Output the (X, Y) coordinate of the center of the cell containing the given text.  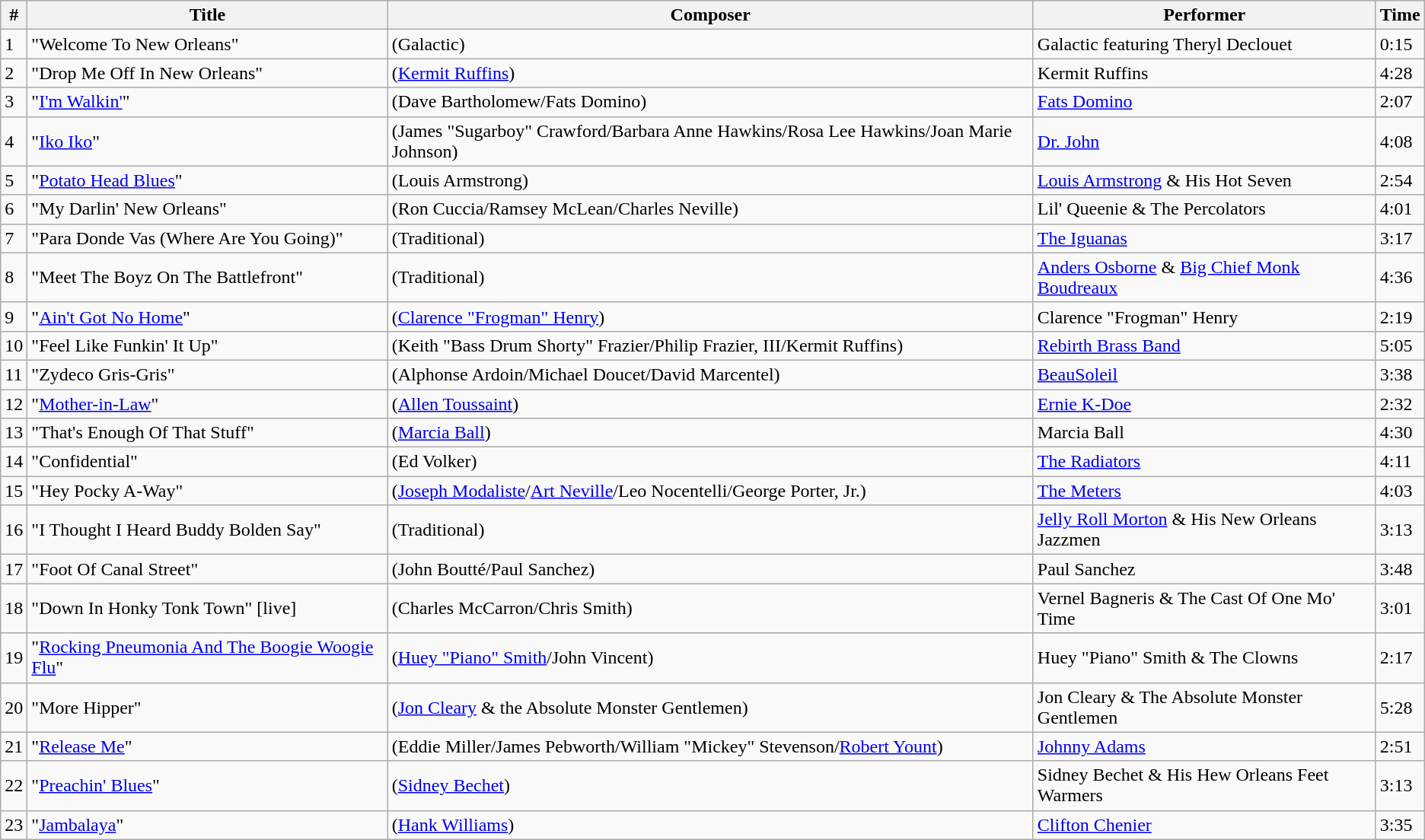
(Kermit Ruffins) (710, 73)
23 (14, 825)
Fats Domino (1204, 102)
4:30 (1400, 433)
Marcia Ball (1204, 433)
3:35 (1400, 825)
Performer (1204, 15)
5:28 (1400, 708)
Louis Armstrong & His Hot Seven (1204, 180)
The Iguanas (1204, 238)
4:11 (1400, 462)
(John Boutté/Paul Sanchez) (710, 569)
"Welcome To New Orleans" (207, 44)
12 (14, 404)
(Joseph Modaliste/Art Neville/Leo Nocentelli/George Porter, Jr.) (710, 491)
(Galactic) (710, 44)
6 (14, 209)
(Jon Cleary & the Absolute Monster Gentlemen) (710, 708)
"Feel Like Funkin' It Up" (207, 345)
"That's Enough Of That Stuff" (207, 433)
Vernel Bagneris & The Cast Of One Mo' Time (1204, 609)
21 (14, 746)
5:05 (1400, 345)
2:54 (1400, 180)
Jon Cleary & The Absolute Monster Gentlemen (1204, 708)
(Marcia Ball) (710, 433)
19 (14, 657)
Title (207, 15)
"Release Me" (207, 746)
8 (14, 277)
"Iko Iko" (207, 142)
14 (14, 462)
15 (14, 491)
"Hey Pocky A-Way" (207, 491)
The Meters (1204, 491)
Composer (710, 15)
(Hank Williams) (710, 825)
16 (14, 530)
(Sidney Bechet) (710, 785)
4:08 (1400, 142)
Anders Osborne & Big Chief Monk Boudreaux (1204, 277)
20 (14, 708)
3:38 (1400, 374)
5 (14, 180)
(James "Sugarboy" Crawford/Barbara Anne Hawkins/Rosa Lee Hawkins/Joan Marie Johnson) (710, 142)
"Zydeco Gris-Gris" (207, 374)
13 (14, 433)
"Down In Honky Tonk Town" [live] (207, 609)
Johnny Adams (1204, 746)
4:01 (1400, 209)
"Potato Head Blues" (207, 180)
(Ron Cuccia/Ramsey McLean/Charles Neville) (710, 209)
Clarence "Frogman" Henry (1204, 317)
Clifton Chenier (1204, 825)
(Keith "Bass Drum Shorty" Frazier/Philip Frazier, III/Kermit Ruffins) (710, 345)
(Allen Toussaint) (710, 404)
"My Darlin' New Orleans" (207, 209)
7 (14, 238)
(Alphonse Ardoin/Michael Doucet/David Marcentel) (710, 374)
2 (14, 73)
2:19 (1400, 317)
"Para Donde Vas (Where Are You Going)" (207, 238)
Galactic featuring Theryl Declouet (1204, 44)
"I Thought I Heard Buddy Bolden Say" (207, 530)
"Ain't Got No Home" (207, 317)
3 (14, 102)
2:07 (1400, 102)
"Mother-in-Law" (207, 404)
"Meet The Boyz On The Battlefront" (207, 277)
"Rocking Pneumonia And The Boogie Woogie Flu" (207, 657)
(Clarence "Frogman" Henry) (710, 317)
4:28 (1400, 73)
Huey "Piano" Smith & The Clowns (1204, 657)
(Huey "Piano" Smith/John Vincent) (710, 657)
Jelly Roll Morton & His New Orleans Jazzmen (1204, 530)
(Charles McCarron/Chris Smith) (710, 609)
(Louis Armstrong) (710, 180)
The Radiators (1204, 462)
Time (1400, 15)
Sidney Bechet & His Hew Orleans Feet Warmers (1204, 785)
2:17 (1400, 657)
(Ed Volker) (710, 462)
4:03 (1400, 491)
(Eddie Miller/James Pebworth/William "Mickey" Stevenson/Robert Yount) (710, 746)
Ernie K-Doe (1204, 404)
BeauSoleil (1204, 374)
"Drop Me Off In New Orleans" (207, 73)
Paul Sanchez (1204, 569)
1 (14, 44)
11 (14, 374)
Kermit Ruffins (1204, 73)
18 (14, 609)
"Jambalaya" (207, 825)
3:48 (1400, 569)
Dr. John (1204, 142)
4 (14, 142)
17 (14, 569)
22 (14, 785)
"I'm Walkin'" (207, 102)
Lil' Queenie & The Percolators (1204, 209)
4:36 (1400, 277)
Rebirth Brass Band (1204, 345)
"Confidential" (207, 462)
(Dave Bartholomew/Fats Domino) (710, 102)
"More Hipper" (207, 708)
3:01 (1400, 609)
0:15 (1400, 44)
10 (14, 345)
"Foot Of Canal Street" (207, 569)
2:32 (1400, 404)
9 (14, 317)
2:51 (1400, 746)
"Preachin' Blues" (207, 785)
# (14, 15)
3:17 (1400, 238)
